Provide the (x, y) coordinate of the cell's center where the given text is located.  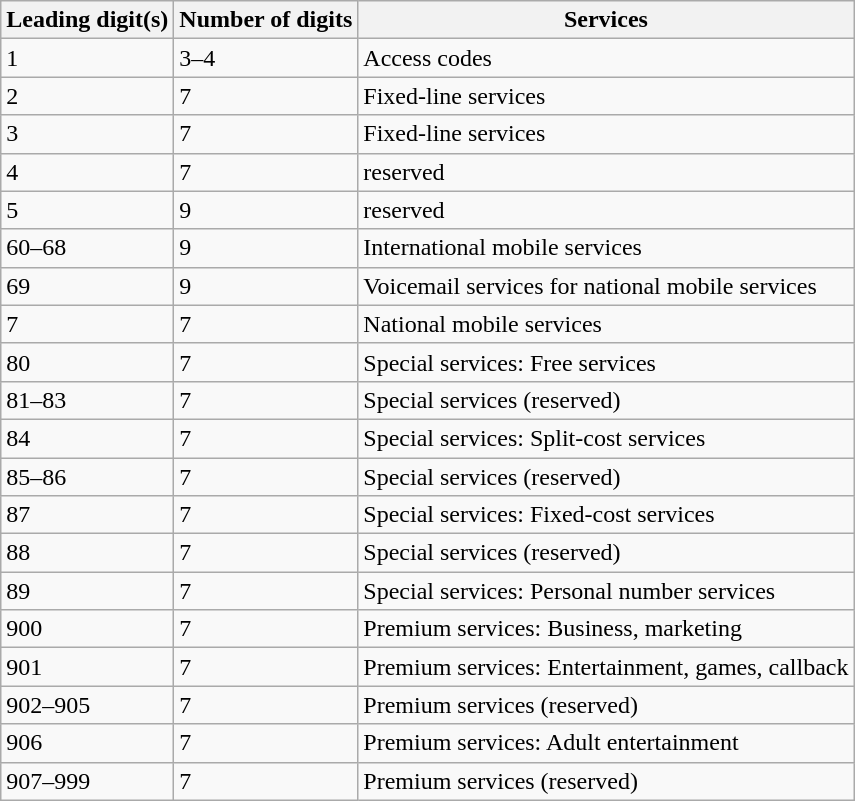
80 (88, 362)
International mobile services (606, 248)
Voicemail services for national mobile services (606, 286)
Special services: Free services (606, 362)
60–68 (88, 248)
1 (88, 58)
87 (88, 515)
National mobile services (606, 324)
Leading digit(s) (88, 20)
88 (88, 553)
Special services: Split-cost services (606, 438)
Special services: Fixed-cost services (606, 515)
902–905 (88, 705)
900 (88, 629)
2 (88, 96)
4 (88, 172)
3–4 (266, 58)
5 (88, 210)
Access codes (606, 58)
906 (88, 743)
Premium services: Entertainment, games, callback (606, 667)
69 (88, 286)
Special services: Personal number services (606, 591)
85–86 (88, 477)
3 (88, 134)
Premium services: Business, marketing (606, 629)
907–999 (88, 781)
Number of digits (266, 20)
901 (88, 667)
Premium services: Adult entertainment (606, 743)
81–83 (88, 400)
Services (606, 20)
84 (88, 438)
89 (88, 591)
